Identify which cell holds the provided text, then report its [X, Y] central coordinate. 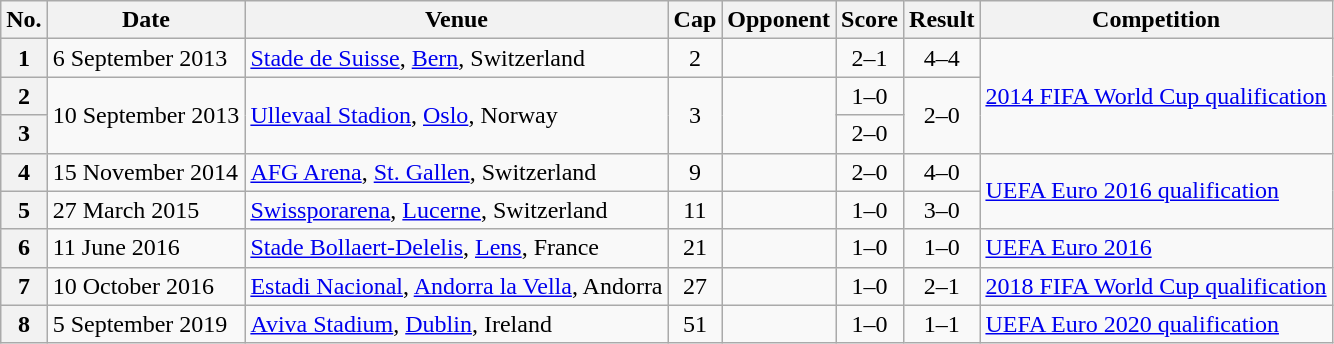
11 June 2016 [146, 248]
Cap [695, 20]
51 [695, 324]
Score [870, 20]
Opponent [779, 20]
Competition [1156, 20]
Result [942, 20]
6 [24, 248]
4–4 [942, 58]
Estadi Nacional, Andorra la Vella, Andorra [456, 286]
5 September 2019 [146, 324]
4–0 [942, 172]
1–1 [942, 324]
Stade de Suisse, Bern, Switzerland [456, 58]
6 September 2013 [146, 58]
7 [24, 286]
10 September 2013 [146, 115]
UEFA Euro 2016 [1156, 248]
8 [24, 324]
Aviva Stadium, Dublin, Ireland [456, 324]
27 [695, 286]
1 [24, 58]
21 [695, 248]
9 [695, 172]
UEFA Euro 2020 qualification [1156, 324]
4 [24, 172]
Ullevaal Stadion, Oslo, Norway [456, 115]
2018 FIFA World Cup qualification [1156, 286]
2014 FIFA World Cup qualification [1156, 96]
No. [24, 20]
Date [146, 20]
11 [695, 210]
Venue [456, 20]
3–0 [942, 210]
UEFA Euro 2016 qualification [1156, 191]
15 November 2014 [146, 172]
27 March 2015 [146, 210]
5 [24, 210]
Swissporarena, Lucerne, Switzerland [456, 210]
10 October 2016 [146, 286]
Stade Bollaert-Delelis, Lens, France [456, 248]
AFG Arena, St. Gallen, Switzerland [456, 172]
